Detect which cell encompasses the target text, then output its [x, y] center coordinate. 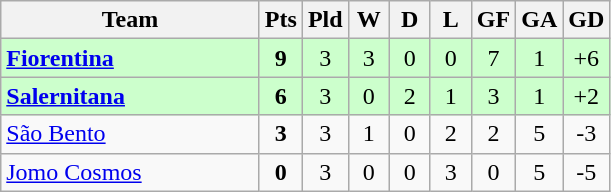
Pld [325, 20]
GA [540, 20]
6 [280, 96]
GD [586, 20]
D [410, 20]
-3 [586, 134]
-5 [586, 172]
GF [493, 20]
Team [130, 20]
Pts [280, 20]
L [450, 20]
+6 [586, 58]
São Bento [130, 134]
+2 [586, 96]
9 [280, 58]
7 [493, 58]
Salernitana [130, 96]
Fiorentina [130, 58]
Jomo Cosmos [130, 172]
W [368, 20]
